Detect which cell encompasses the target text, then output its [x, y] center coordinate. 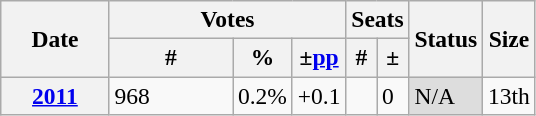
±pp [319, 57]
0.2% [262, 95]
% [262, 57]
Status [446, 38]
N/A [446, 95]
13th [510, 95]
Votes [228, 19]
± [393, 57]
+0.1 [319, 95]
Seats [378, 19]
Date [55, 38]
Size [510, 38]
0 [393, 95]
968 [170, 95]
2011 [55, 95]
